Extract the [X, Y] coordinate from the center of the cell holding the provided text.  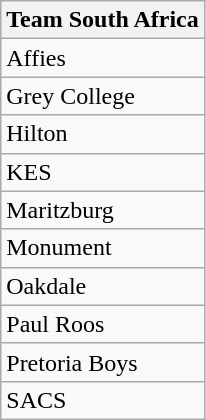
Grey College [103, 96]
SACS [103, 400]
Hilton [103, 134]
Affies [103, 58]
Oakdale [103, 286]
Monument [103, 248]
KES [103, 172]
Team South Africa [103, 20]
Maritzburg [103, 210]
Paul Roos [103, 324]
Pretoria Boys [103, 362]
